Extract the (x, y) coordinate from the center of the cell holding the provided text.  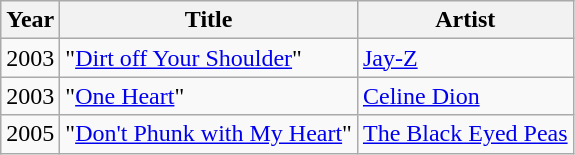
Artist (465, 20)
Title (209, 20)
"One Heart" (209, 96)
Year (30, 20)
2005 (30, 134)
Jay-Z (465, 58)
The Black Eyed Peas (465, 134)
Celine Dion (465, 96)
"Don't Phunk with My Heart" (209, 134)
"Dirt off Your Shoulder" (209, 58)
